Detect which cell encompasses the target text, then output its [x, y] center coordinate. 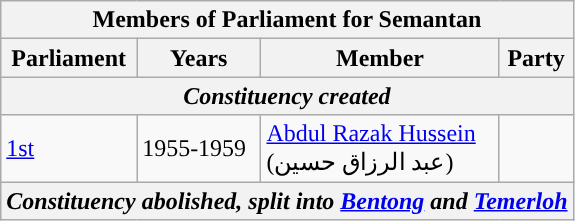
1955-1959 [199, 148]
Abdul Razak Hussein (عبد الرزاق حسين) [380, 148]
Party [536, 58]
Constituency abolished, split into Bentong and Temerloh [287, 201]
1st [69, 148]
Members of Parliament for Semantan [287, 20]
Years [199, 58]
Member [380, 58]
Parliament [69, 58]
Constituency created [287, 96]
